Locate the cell with the specified text and output its (x, y) center coordinate. 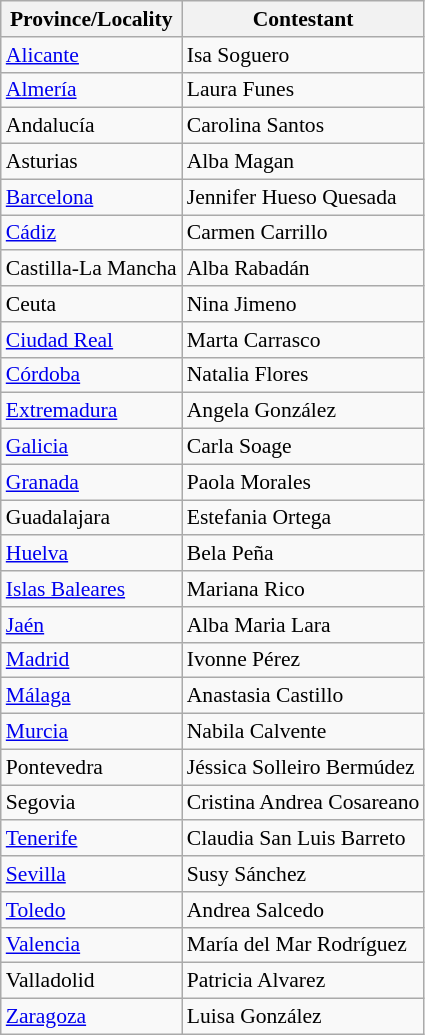
Carmen Carrillo (304, 233)
Madrid (92, 660)
Galicia (92, 447)
Murcia (92, 732)
Valencia (92, 945)
Granada (92, 482)
Nina Jimeno (304, 304)
Alicante (92, 55)
Tenerife (92, 839)
Laura Funes (304, 90)
Andalucía (92, 126)
Paola Morales (304, 482)
María del Mar Rodríguez (304, 945)
Angela González (304, 411)
Anastasia Castillo (304, 696)
Patricia Alvarez (304, 981)
Islas Baleares (92, 589)
Pontevedra (92, 767)
Córdoba (92, 375)
Cristina Andrea Cosareano (304, 803)
Ciudad Real (92, 340)
Zaragoza (92, 1017)
Asturias (92, 162)
Alba Rabadán (304, 269)
Luisa González (304, 1017)
Almería (92, 90)
Isa Soguero (304, 55)
Guadalajara (92, 518)
Ceuta (92, 304)
Cádiz (92, 233)
Claudia San Luis Barreto (304, 839)
Huelva (92, 554)
Province/Locality (92, 19)
Extremadura (92, 411)
Contestant (304, 19)
Jéssica Solleiro Bermúdez (304, 767)
Bela Peña (304, 554)
Mariana Rico (304, 589)
Jennifer Hueso Quesada (304, 197)
Ivonne Pérez (304, 660)
Carolina Santos (304, 126)
Toledo (92, 910)
Jaén (92, 625)
Susy Sánchez (304, 874)
Alba Magan (304, 162)
Málaga (92, 696)
Carla Soage (304, 447)
Segovia (92, 803)
Castilla-La Mancha (92, 269)
Valladolid (92, 981)
Alba Maria Lara (304, 625)
Sevilla (92, 874)
Estefania Ortega (304, 518)
Andrea Salcedo (304, 910)
Natalia Flores (304, 375)
Marta Carrasco (304, 340)
Nabila Calvente (304, 732)
Barcelona (92, 197)
